Scan for the cell matching the given text and deliver its (x, y) coordinate at center. 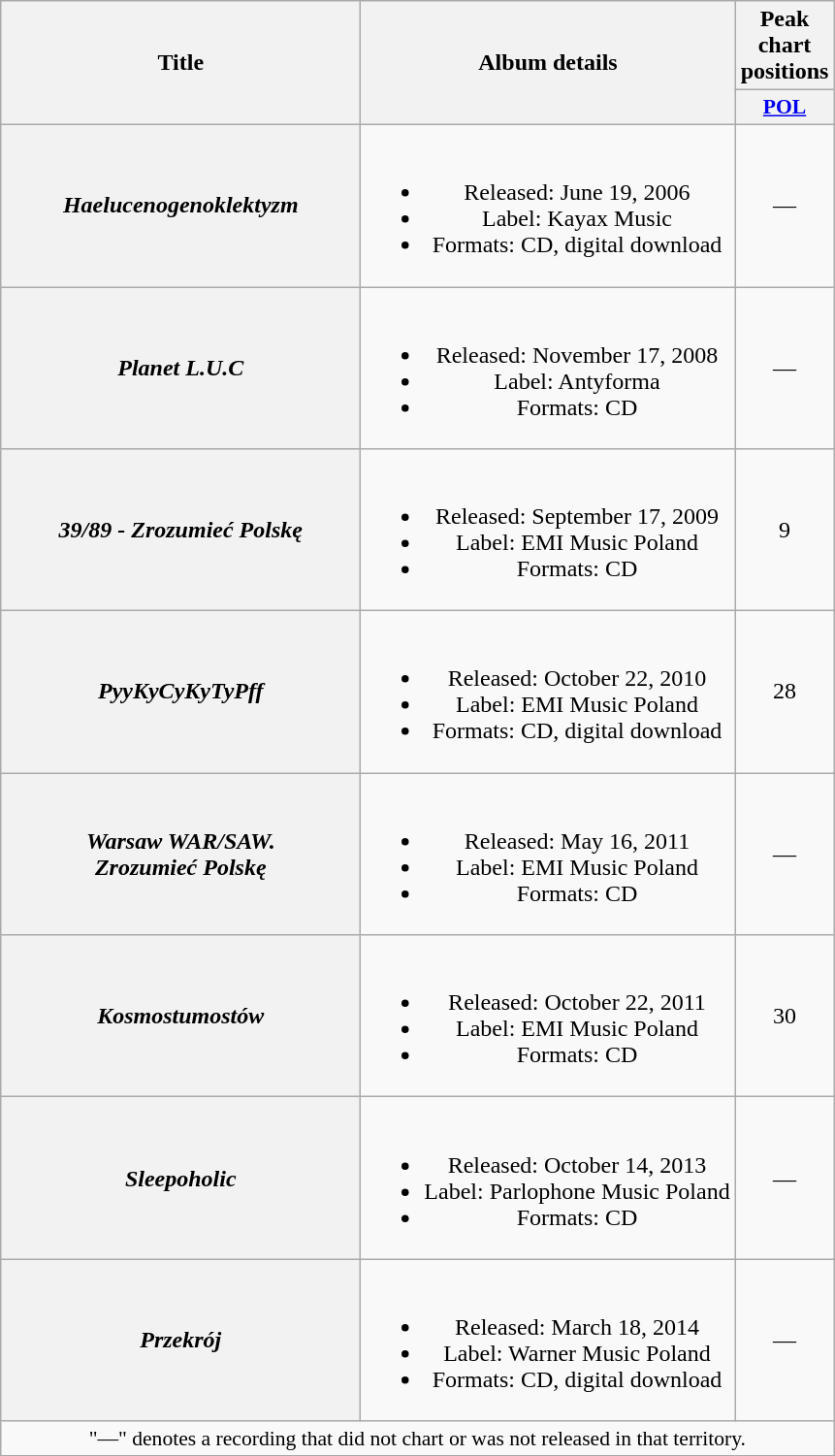
"—" denotes a recording that did not chart or was not released in that territory. (417, 1439)
Haelucenogenoklektyzm (180, 206)
Title (180, 63)
Album details (548, 63)
Peak chart positions (785, 46)
Released: May 16, 2011Label: EMI Music PolandFormats: CD (548, 854)
PyyKyCyKyTyPff (180, 693)
Sleepoholic (180, 1178)
39/89 - Zrozumieć Polskę (180, 530)
Released: March 18, 2014Label: Warner Music PolandFormats: CD, digital download (548, 1341)
Released: October 22, 2010Label: EMI Music PolandFormats: CD, digital download (548, 693)
28 (785, 693)
POL (785, 108)
30 (785, 1017)
Released: October 14, 2013Label: Parlophone Music PolandFormats: CD (548, 1178)
9 (785, 530)
Przekrój (180, 1341)
Planet L.U.C (180, 369)
Released: June 19, 2006Label: Kayax MusicFormats: CD, digital download (548, 206)
Released: November 17, 2008Label: AntyformaFormats: CD (548, 369)
Warsaw WAR/SAW.Zrozumieć Polskę (180, 854)
Released: September 17, 2009Label: EMI Music PolandFormats: CD (548, 530)
Kosmostumostów (180, 1017)
Released: October 22, 2011Label: EMI Music PolandFormats: CD (548, 1017)
